Provide the (X, Y) coordinate of the cell's center where the given text is located.  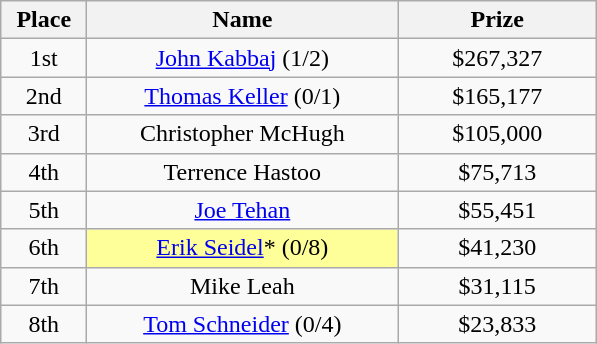
$55,451 (498, 210)
$105,000 (498, 134)
$41,230 (498, 248)
5th (44, 210)
3rd (44, 134)
Prize (498, 20)
Place (44, 20)
Terrence Hastoo (242, 172)
7th (44, 286)
$23,833 (498, 324)
1st (44, 58)
8th (44, 324)
Tom Schneider (0/4) (242, 324)
Mike Leah (242, 286)
Joe Tehan (242, 210)
$165,177 (498, 96)
$31,115 (498, 286)
6th (44, 248)
2nd (44, 96)
Erik Seidel* (0/8) (242, 248)
Name (242, 20)
$75,713 (498, 172)
$267,327 (498, 58)
Christopher McHugh (242, 134)
John Kabbaj (1/2) (242, 58)
4th (44, 172)
Thomas Keller (0/1) (242, 96)
